For the text-containing cell, return its midpoint in [X, Y] coordinate format. 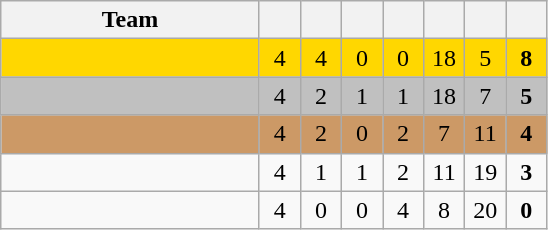
3 [526, 172]
Team [130, 20]
20 [486, 210]
19 [486, 172]
